For the text-containing cell, return its midpoint in [x, y] coordinate format. 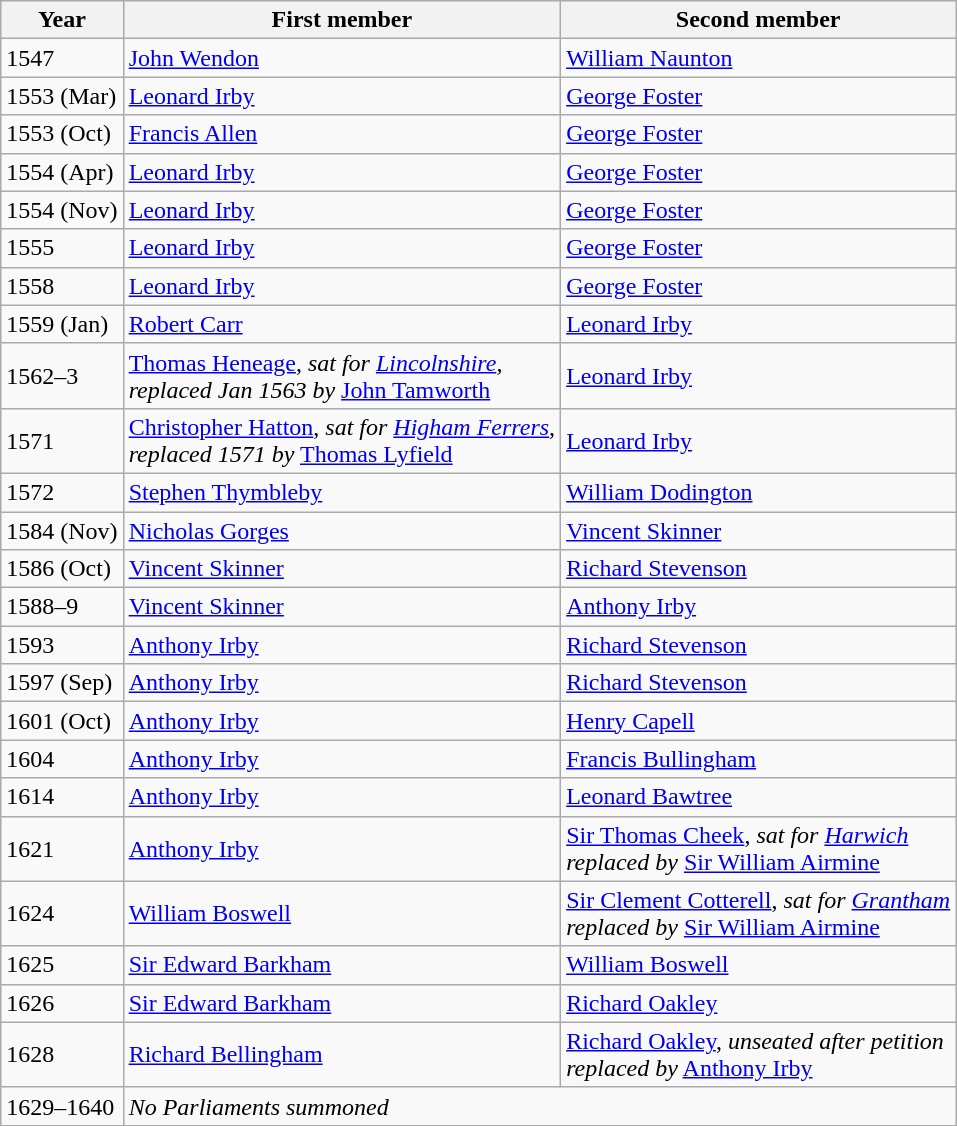
Thomas Heneage, sat for Lincolnshire, replaced Jan 1563 by John Tamworth [342, 376]
1614 [62, 797]
1586 (Oct) [62, 569]
1628 [62, 1054]
1597 (Sep) [62, 683]
John Wendon [342, 58]
1553 (Mar) [62, 96]
No Parliaments summoned [540, 1106]
1625 [62, 965]
Francis Allen [342, 134]
1621 [62, 848]
1629–1640 [62, 1106]
1554 (Nov) [62, 210]
1547 [62, 58]
1601 (Oct) [62, 721]
Christopher Hatton, sat for Higham Ferrers, replaced 1571 by Thomas Lyfield [342, 440]
Richard Oakley [758, 1003]
Henry Capell [758, 721]
1626 [62, 1003]
Robert Carr [342, 324]
Richard Oakley, unseated after petition replaced by Anthony Irby [758, 1054]
Richard Bellingham [342, 1054]
Sir Thomas Cheek, sat for Harwich replaced by Sir William Airmine [758, 848]
1558 [62, 286]
1559 (Jan) [62, 324]
Leonard Bawtree [758, 797]
1553 (Oct) [62, 134]
1562–3 [62, 376]
1584 (Nov) [62, 531]
Sir Clement Cotterell, sat for Grantham replaced by Sir William Airmine [758, 914]
1554 (Apr) [62, 172]
1555 [62, 248]
1588–9 [62, 607]
1593 [62, 645]
1572 [62, 492]
1604 [62, 759]
First member [342, 20]
Second member [758, 20]
Francis Bullingham [758, 759]
William Naunton [758, 58]
1624 [62, 914]
William Dodington [758, 492]
Year [62, 20]
Nicholas Gorges [342, 531]
1571 [62, 440]
Stephen Thymbleby [342, 492]
